Pinpoint the cell where the given text exists, returning its (x, y) midpoint coordinate. 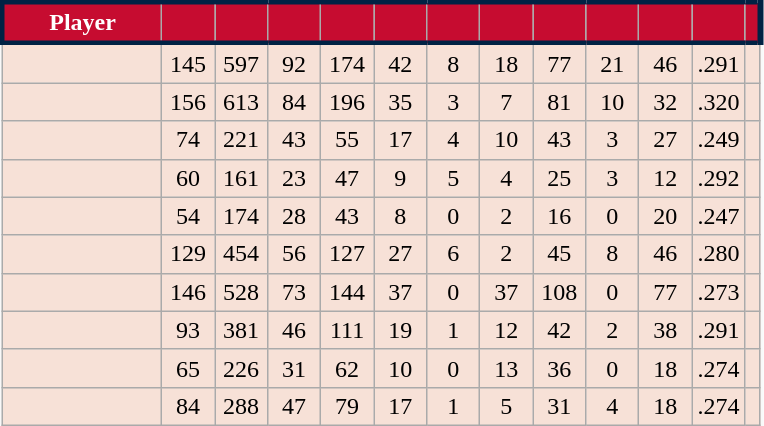
92 (294, 63)
35 (400, 102)
196 (348, 102)
55 (348, 140)
Player (82, 22)
38 (666, 330)
288 (240, 406)
528 (240, 292)
.249 (718, 140)
145 (188, 63)
613 (240, 102)
45 (560, 254)
.320 (718, 102)
9 (400, 178)
93 (188, 330)
19 (400, 330)
144 (348, 292)
28 (294, 216)
81 (560, 102)
.273 (718, 292)
146 (188, 292)
16 (560, 216)
32 (666, 102)
25 (560, 178)
.292 (718, 178)
74 (188, 140)
73 (294, 292)
36 (560, 368)
597 (240, 63)
156 (188, 102)
56 (294, 254)
.280 (718, 254)
54 (188, 216)
60 (188, 178)
7 (506, 102)
161 (240, 178)
129 (188, 254)
454 (240, 254)
127 (348, 254)
79 (348, 406)
221 (240, 140)
65 (188, 368)
111 (348, 330)
20 (666, 216)
21 (612, 63)
23 (294, 178)
13 (506, 368)
108 (560, 292)
226 (240, 368)
62 (348, 368)
381 (240, 330)
.247 (718, 216)
6 (454, 254)
